Locate the cell with the specified text and output its [X, Y] center coordinate. 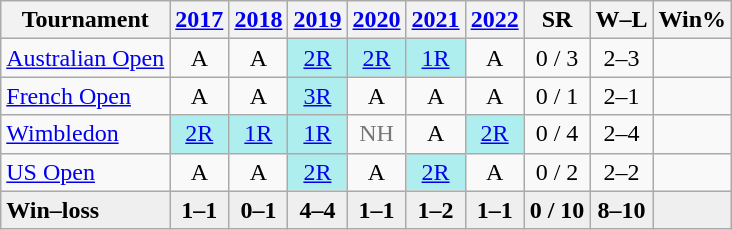
NH [376, 134]
French Open [86, 96]
2–3 [622, 58]
2–2 [622, 172]
Australian Open [86, 58]
2–4 [622, 134]
0 / 1 [557, 96]
2022 [494, 20]
1–2 [436, 210]
2017 [200, 20]
8–10 [622, 210]
US Open [86, 172]
W–L [622, 20]
0 / 3 [557, 58]
3R [318, 96]
0 / 4 [557, 134]
0–1 [258, 210]
2020 [376, 20]
2019 [318, 20]
SR [557, 20]
0 / 10 [557, 210]
Wimbledon [86, 134]
0 / 2 [557, 172]
Win% [692, 20]
2018 [258, 20]
Tournament [86, 20]
2021 [436, 20]
4–4 [318, 210]
2–1 [622, 96]
Win–loss [86, 210]
